Return (X, Y) of the center of cell containing provided text 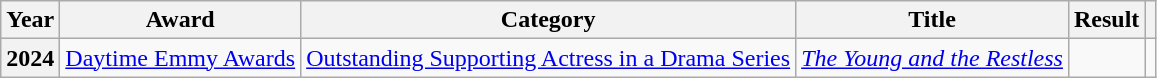
Title (932, 20)
Daytime Emmy Awards (180, 58)
Year (30, 20)
Award (180, 20)
The Young and the Restless (932, 58)
Category (548, 20)
2024 (30, 58)
Result (1106, 20)
Outstanding Supporting Actress in a Drama Series (548, 58)
